Identify which cell holds the provided text, then report its (X, Y) central coordinate. 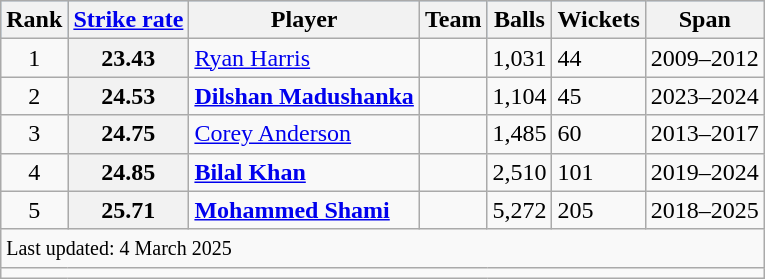
Rank (34, 20)
2009–2012 (704, 58)
23.43 (128, 58)
Ryan Harris (304, 58)
1,031 (520, 58)
24.53 (128, 96)
5,272 (520, 210)
24.75 (128, 134)
Team (453, 20)
101 (598, 172)
Mohammed Shami (304, 210)
24.85 (128, 172)
2023–2024 (704, 96)
5 (34, 210)
44 (598, 58)
Dilshan Madushanka (304, 96)
1 (34, 58)
Player (304, 20)
Wickets (598, 20)
Balls (520, 20)
25.71 (128, 210)
45 (598, 96)
2018–2025 (704, 210)
Last updated: 4 March 2025 (383, 248)
3 (34, 134)
1,104 (520, 96)
2019–2024 (704, 172)
4 (34, 172)
Span (704, 20)
2013–2017 (704, 134)
1,485 (520, 134)
2 (34, 96)
Corey Anderson (304, 134)
60 (598, 134)
Bilal Khan (304, 172)
Strike rate (128, 20)
2,510 (520, 172)
205 (598, 210)
